Output the (x, y) coordinate of the center of the cell containing the given text.  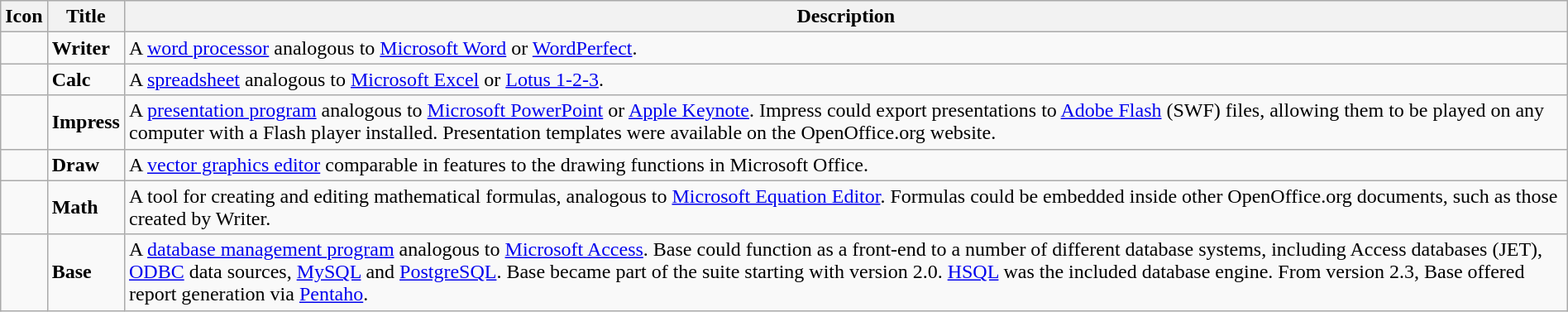
A spreadsheet analogous to Microsoft Excel or Lotus 1-2-3. (845, 79)
Impress (86, 122)
Draw (86, 165)
Math (86, 207)
Writer (86, 48)
Base (86, 272)
A word processor analogous to Microsoft Word or WordPerfect. (845, 48)
Title (86, 17)
Description (845, 17)
A vector graphics editor comparable in features to the drawing functions in Microsoft Office. (845, 165)
Icon (24, 17)
Calc (86, 79)
